For the text-containing cell, return its midpoint in [X, Y] coordinate format. 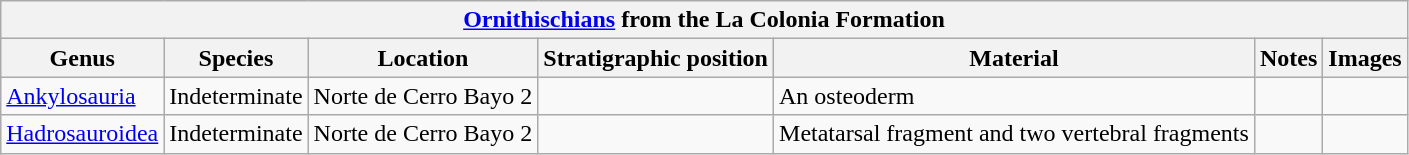
Ankylosauria [82, 96]
Species [236, 58]
Genus [82, 58]
Hadrosauroidea [82, 134]
Notes [1288, 58]
Images [1365, 58]
An osteoderm [1014, 96]
Location [423, 58]
Ornithischians from the La Colonia Formation [704, 20]
Stratigraphic position [656, 58]
Material [1014, 58]
Metatarsal fragment and two vertebral fragments [1014, 134]
